Determine the [x, y] coordinate at the center of the cell enclosing the given text.  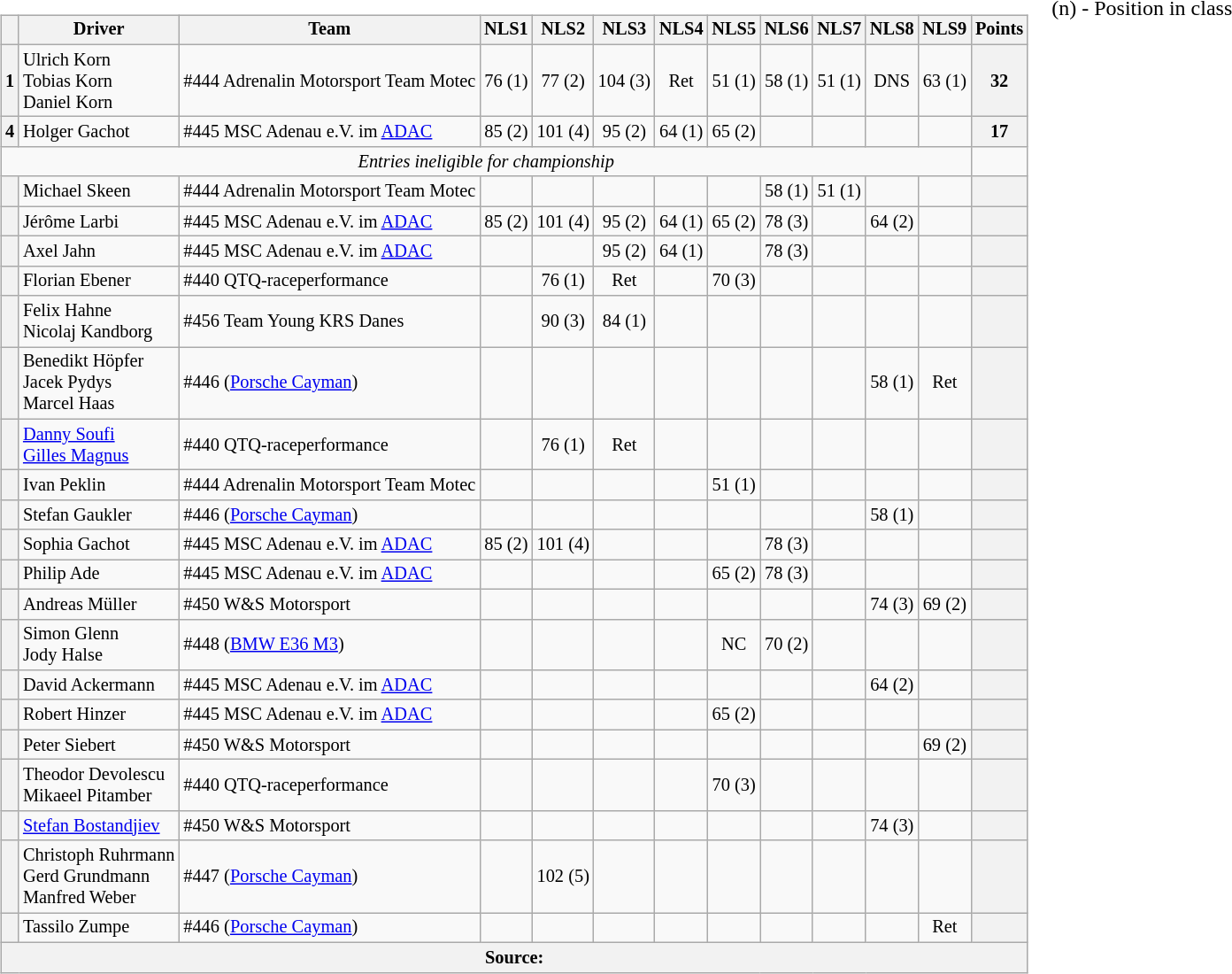
84 (1) [625, 321]
Danny Soufi Gilles Magnus [99, 444]
32 [999, 81]
Jérôme Larbi [99, 221]
Peter Siebert [99, 745]
Stefan Gaukler [99, 515]
#448 (BMW E36 M3) [329, 645]
90 (3) [563, 321]
Source: [514, 957]
NLS9 [945, 30]
Ulrich Korn Tobias Korn Daniel Korn [99, 81]
NLS4 [681, 30]
Christoph Ruhrmann Gerd Grundmann Manfred Weber [99, 877]
NLS3 [625, 30]
Team [329, 30]
Tassilo Zumpe [99, 928]
Sophia Gachot [99, 545]
David Ackermann [99, 685]
Axel Jahn [99, 251]
NLS8 [892, 30]
Points [999, 30]
Andreas Müller [99, 604]
63 (1) [945, 81]
Robert Hinzer [99, 715]
Michael Skeen [99, 191]
DNS [892, 81]
104 (3) [625, 81]
Philip Ade [99, 575]
NC [734, 645]
Holger Gachot [99, 132]
Simon Glenn Jody Halse [99, 645]
Entries ineligible for championship [486, 162]
NLS2 [563, 30]
#447 (Porsche Cayman) [329, 877]
Ivan Peklin [99, 485]
NLS6 [787, 30]
1 [10, 81]
77 (2) [563, 81]
Benedikt Höpfer Jacek Pydys Marcel Haas [99, 383]
#456 Team Young KRS Danes [329, 321]
NLS7 [839, 30]
102 (5) [563, 877]
4 [10, 132]
Felix Hahne Nicolaj Kandborg [99, 321]
17 [999, 132]
70 (2) [787, 645]
Theodor Devolescu Mikaeel Pitamber [99, 785]
NLS5 [734, 30]
Florian Ebener [99, 281]
Stefan Bostandjiev [99, 825]
Driver [99, 30]
NLS1 [506, 30]
